Provide the (x, y) coordinate of the cell's center where the given text is located.  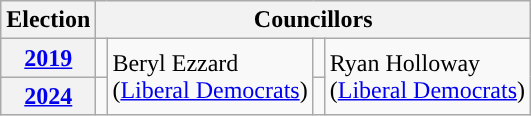
Councillors (314, 20)
Beryl Ezzard(Liberal Democrats) (210, 77)
Ryan Holloway(Liberal Democrats) (427, 77)
Election (48, 20)
2024 (48, 96)
2019 (48, 58)
